For the text-containing cell, return its midpoint in [x, y] coordinate format. 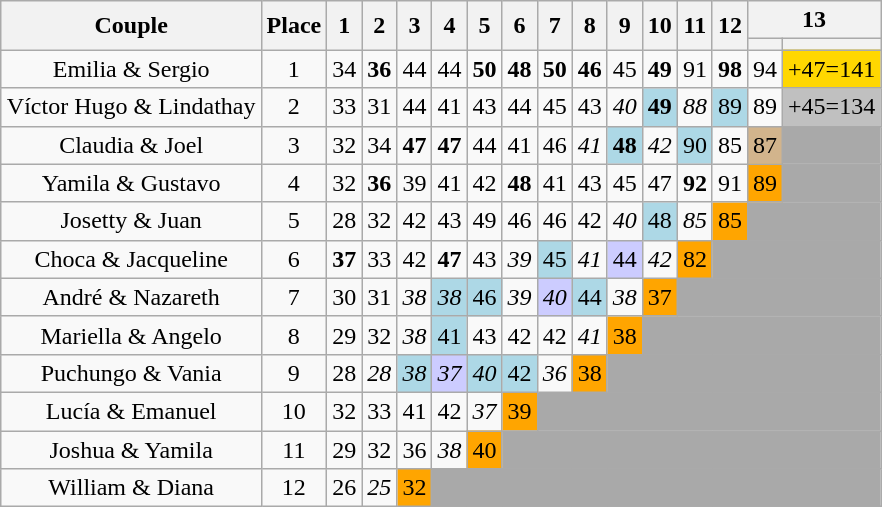
Lucía & Emanuel [131, 411]
94 [764, 69]
William & Diana [131, 488]
13 [814, 20]
88 [694, 107]
Claudia & Joel [131, 145]
90 [694, 145]
87 [764, 145]
Mariella & Angelo [131, 335]
Choca & Jacqueline [131, 259]
+45=134 [832, 107]
98 [730, 69]
André & Nazareth [131, 297]
Place [294, 26]
25 [380, 488]
Puchungo & Vania [131, 373]
Yamila & Gustavo [131, 183]
Joshua & Yamila [131, 449]
Emilia & Sergio [131, 69]
Couple [131, 26]
26 [344, 488]
Víctor Hugo & Lindathay [131, 107]
92 [694, 183]
82 [694, 259]
+47=141 [832, 69]
Josetty & Juan [131, 221]
30 [344, 297]
